Detect which cell encompasses the target text, then output its (x, y) center coordinate. 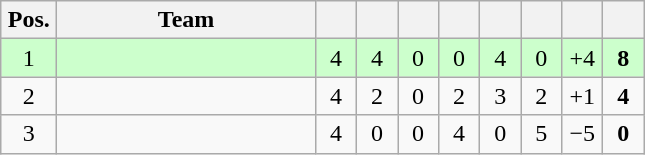
Pos. (29, 20)
+1 (582, 96)
Team (186, 20)
5 (542, 134)
−5 (582, 134)
+4 (582, 58)
1 (29, 58)
8 (624, 58)
